For the text-containing cell, return its midpoint in [x, y] coordinate format. 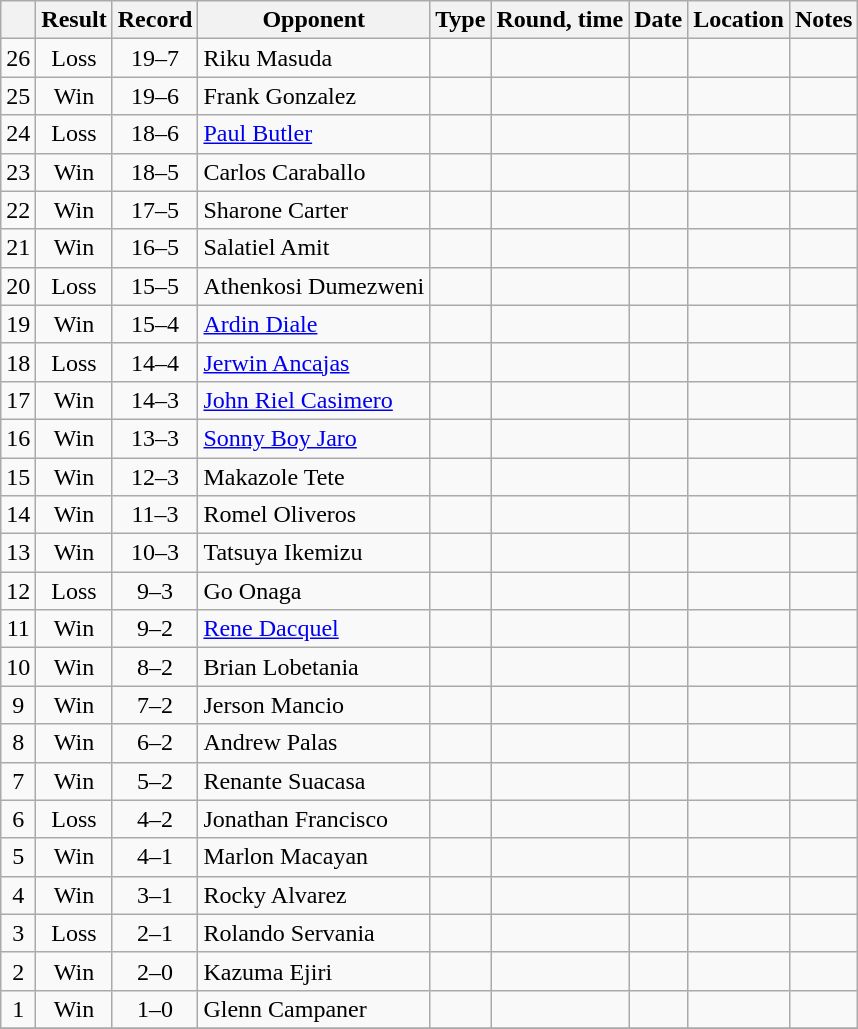
Location [739, 20]
23 [18, 172]
Sonny Boy Jaro [314, 438]
12 [18, 591]
19–7 [155, 58]
Andrew Palas [314, 743]
2–1 [155, 933]
Paul Butler [314, 134]
Sharone Carter [314, 210]
17 [18, 400]
1 [18, 1009]
9 [18, 705]
Riku Masuda [314, 58]
13 [18, 553]
5 [18, 857]
8 [18, 743]
Result [74, 20]
15–4 [155, 324]
25 [18, 96]
8–2 [155, 667]
10 [18, 667]
17–5 [155, 210]
2–0 [155, 971]
Jerson Mancio [314, 705]
Rene Dacquel [314, 629]
7 [18, 781]
Date [658, 20]
12–3 [155, 477]
20 [18, 286]
2 [18, 971]
26 [18, 58]
Rolando Servania [314, 933]
22 [18, 210]
1–0 [155, 1009]
24 [18, 134]
3–1 [155, 895]
Rocky Alvarez [314, 895]
Round, time [560, 20]
11 [18, 629]
Renante Suacasa [314, 781]
18–6 [155, 134]
4–2 [155, 819]
3 [18, 933]
18 [18, 362]
14–4 [155, 362]
Brian Lobetania [314, 667]
11–3 [155, 515]
Record [155, 20]
Jerwin Ancajas [314, 362]
19–6 [155, 96]
Go Onaga [314, 591]
Glenn Campaner [314, 1009]
10–3 [155, 553]
9–3 [155, 591]
4–1 [155, 857]
Carlos Caraballo [314, 172]
Tatsuya Ikemizu [314, 553]
Notes [823, 20]
Opponent [314, 20]
9–2 [155, 629]
John Riel Casimero [314, 400]
Ardin Diale [314, 324]
Athenkosi Dumezweni [314, 286]
14–3 [155, 400]
6 [18, 819]
Type [460, 20]
15 [18, 477]
5–2 [155, 781]
16–5 [155, 248]
Jonathan Francisco [314, 819]
Marlon Macayan [314, 857]
18–5 [155, 172]
Kazuma Ejiri [314, 971]
4 [18, 895]
13–3 [155, 438]
16 [18, 438]
21 [18, 248]
Romel Oliveros [314, 515]
6–2 [155, 743]
Salatiel Amit [314, 248]
19 [18, 324]
15–5 [155, 286]
7–2 [155, 705]
14 [18, 515]
Makazole Tete [314, 477]
Frank Gonzalez [314, 96]
